For the text-containing cell, return its midpoint in [X, Y] coordinate format. 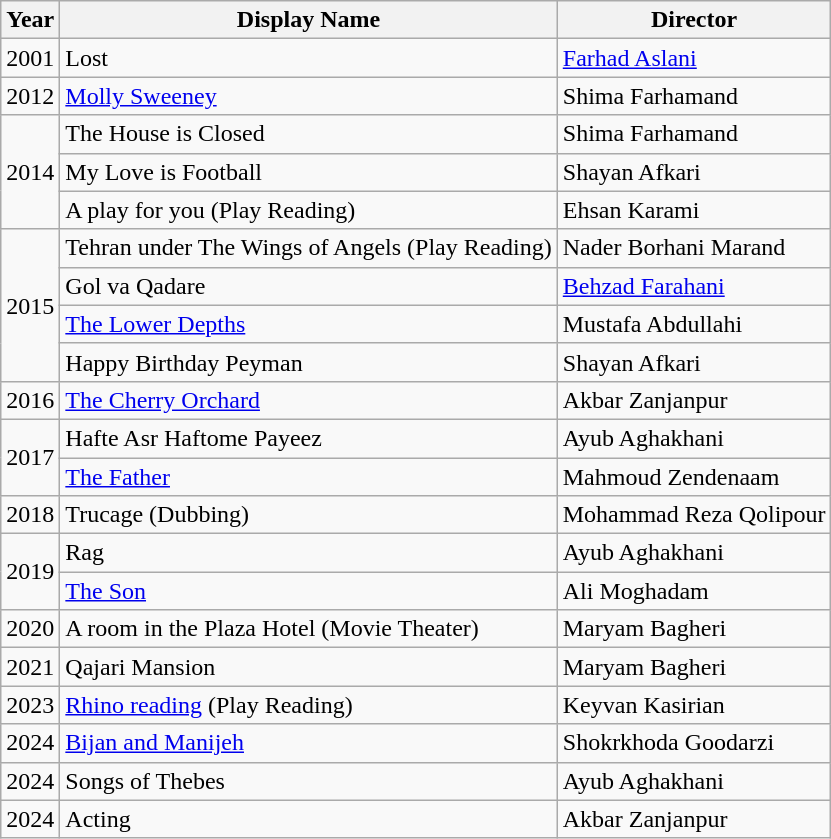
Mahmoud Zendenaam [694, 477]
Happy Birthday Peyman [308, 362]
Tehran under The Wings of Angels (Play Reading) [308, 248]
Ehsan Karami [694, 210]
2016 [30, 400]
Rhino reading (Play Reading) [308, 705]
Display Name [308, 20]
2017 [30, 457]
Farhad Aslani [694, 58]
My Love is Football [308, 172]
2021 [30, 667]
The Son [308, 591]
Keyvan Kasirian [694, 705]
Mustafa Abdullahi [694, 324]
The Cherry Orchard [308, 400]
The Lower Depths [308, 324]
Acting [308, 819]
Qajari Mansion [308, 667]
Director [694, 20]
Songs of Thebes [308, 781]
2018 [30, 515]
2001 [30, 58]
A play for you (Play Reading) [308, 210]
Rag [308, 553]
Shokrkhoda Goodarzi [694, 743]
Bijan and Manijeh [308, 743]
Nader Borhani Marand [694, 248]
The House is Closed [308, 134]
Behzad Farahani [694, 286]
Ali Moghadam [694, 591]
2014 [30, 172]
Molly Sweeney [308, 96]
Hafte Asr Haftome Payeez [308, 438]
2015 [30, 305]
2012 [30, 96]
Mohammad Reza Qolipour [694, 515]
Gol va Qadare [308, 286]
2020 [30, 629]
2023 [30, 705]
Lost [308, 58]
Trucage (Dubbing) [308, 515]
A room in the Plaza Hotel (Movie Theater) [308, 629]
2019 [30, 572]
The Father [308, 477]
Year [30, 20]
